From the cell containing the given text, extract its center point as [x, y] coordinate. 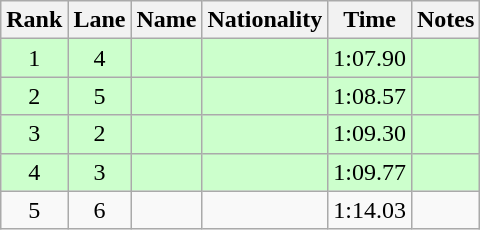
Rank [34, 20]
1:08.57 [370, 96]
1:07.90 [370, 58]
6 [100, 210]
Nationality [265, 20]
1:09.30 [370, 134]
1:14.03 [370, 210]
Time [370, 20]
Name [166, 20]
1 [34, 58]
Lane [100, 20]
Notes [445, 20]
1:09.77 [370, 172]
